Provide the [X, Y] coordinate of the cell's center where the given text is located.  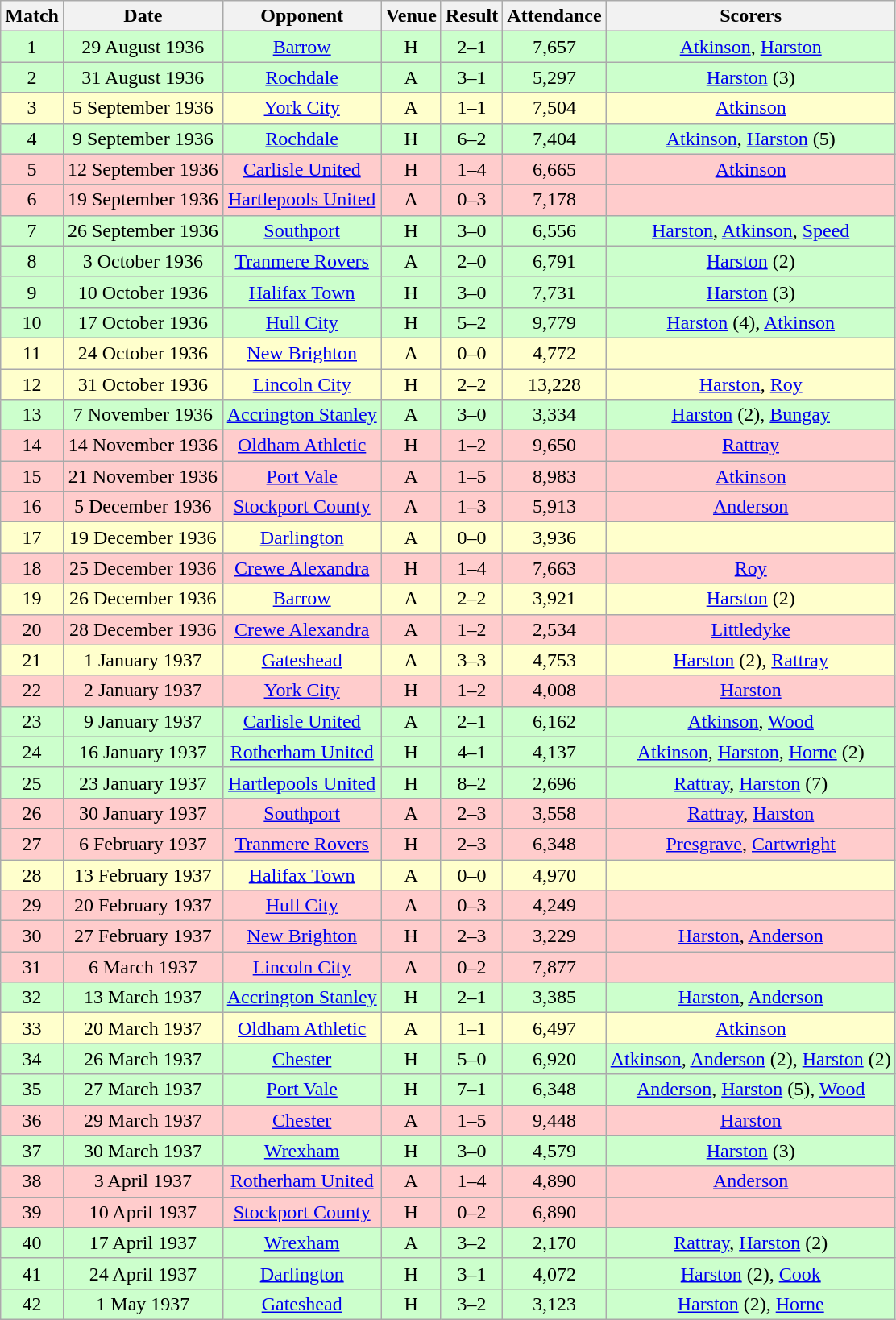
6–2 [471, 139]
3 April 1937 [143, 1181]
13 March 1937 [143, 998]
7,657 [554, 47]
Scorers [751, 16]
13 February 1937 [143, 874]
42 [32, 1304]
21 November 1936 [143, 476]
7,877 [554, 967]
19 September 1936 [143, 200]
10 October 1936 [143, 292]
32 [32, 998]
3,921 [554, 599]
Rattray, Harston (7) [751, 782]
35 [32, 1090]
6,791 [554, 261]
8–2 [471, 782]
28 [32, 874]
34 [32, 1059]
12 September 1936 [143, 169]
Harston, Roy [751, 384]
17 April 1937 [143, 1243]
9,650 [554, 446]
1–3 [471, 507]
2,534 [554, 629]
28 December 1936 [143, 629]
23 [32, 721]
6 March 1937 [143, 967]
Match [32, 16]
5–2 [471, 322]
4 [32, 139]
5,297 [554, 77]
4,072 [554, 1273]
5,913 [554, 507]
5 September 1936 [143, 108]
30 January 1937 [143, 813]
Atkinson, Anderson (2), Harston (2) [751, 1059]
4,249 [554, 906]
10 April 1937 [143, 1212]
6,162 [554, 721]
4,008 [554, 691]
3 [32, 108]
5 December 1936 [143, 507]
Anderson, Harston (5), Wood [751, 1090]
31 [32, 967]
25 [32, 782]
26 [32, 813]
24 April 1937 [143, 1273]
Rattray, Harston (2) [751, 1243]
6,665 [554, 169]
26 March 1937 [143, 1059]
3–3 [471, 660]
Result [471, 16]
Harston, Atkinson, Speed [751, 230]
7,178 [554, 200]
Harston (2), Rattray [751, 660]
40 [32, 1243]
Atkinson, Harston, Horne (2) [751, 752]
Venue [411, 16]
26 September 1936 [143, 230]
30 [32, 936]
26 December 1936 [143, 599]
Harston (2), Horne [751, 1304]
27 March 1937 [143, 1090]
27 [32, 844]
1 January 1937 [143, 660]
7,663 [554, 568]
6,920 [554, 1059]
7,731 [554, 292]
29 August 1936 [143, 47]
9 September 1936 [143, 139]
2,696 [554, 782]
14 November 1936 [143, 446]
3,334 [554, 415]
20 February 1937 [143, 906]
9 [32, 292]
38 [32, 1181]
16 January 1937 [143, 752]
Harston (4), Atkinson [751, 322]
19 [32, 599]
2,170 [554, 1243]
Rattray, Harston [751, 813]
4,772 [554, 353]
15 [32, 476]
Roy [751, 568]
3,229 [554, 936]
3,936 [554, 538]
9 January 1937 [143, 721]
22 [32, 691]
4–1 [471, 752]
7 November 1936 [143, 415]
25 December 1936 [143, 568]
5 [32, 169]
2 January 1937 [143, 691]
6,556 [554, 230]
8 [32, 261]
Rattray [751, 446]
1 [32, 47]
31 October 1936 [143, 384]
20 March 1937 [143, 1028]
7,504 [554, 108]
3,385 [554, 998]
24 October 1936 [143, 353]
39 [32, 1212]
13 [32, 415]
4,970 [554, 874]
6,497 [554, 1028]
2–0 [471, 261]
4,137 [554, 752]
7 [32, 230]
29 [32, 906]
6 February 1937 [143, 844]
19 December 1936 [143, 538]
10 [32, 322]
27 February 1937 [143, 936]
Attendance [554, 16]
23 January 1937 [143, 782]
11 [32, 353]
9,448 [554, 1120]
6,890 [554, 1212]
20 [32, 629]
Atkinson, Harston (5) [751, 139]
4,890 [554, 1181]
1 May 1937 [143, 1304]
Littledyke [751, 629]
3,123 [554, 1304]
4,579 [554, 1151]
Date [143, 16]
17 [32, 538]
14 [32, 446]
Atkinson, Wood [751, 721]
3,558 [554, 813]
Atkinson, Harston [751, 47]
29 March 1937 [143, 1120]
Opponent [301, 16]
33 [32, 1028]
16 [32, 507]
5–0 [471, 1059]
4,753 [554, 660]
17 October 1936 [143, 322]
Harston (2), Bungay [751, 415]
12 [32, 384]
Harston (2), Cook [751, 1273]
41 [32, 1273]
37 [32, 1151]
24 [32, 752]
21 [32, 660]
7,404 [554, 139]
36 [32, 1120]
8,983 [554, 476]
6 [32, 200]
18 [32, 568]
9,779 [554, 322]
31 August 1936 [143, 77]
30 March 1937 [143, 1151]
3 October 1936 [143, 261]
Presgrave, Cartwright [751, 844]
7–1 [471, 1090]
2 [32, 77]
13,228 [554, 384]
